Search for the cell housing the specified text and yield its (X, Y) center coordinate. 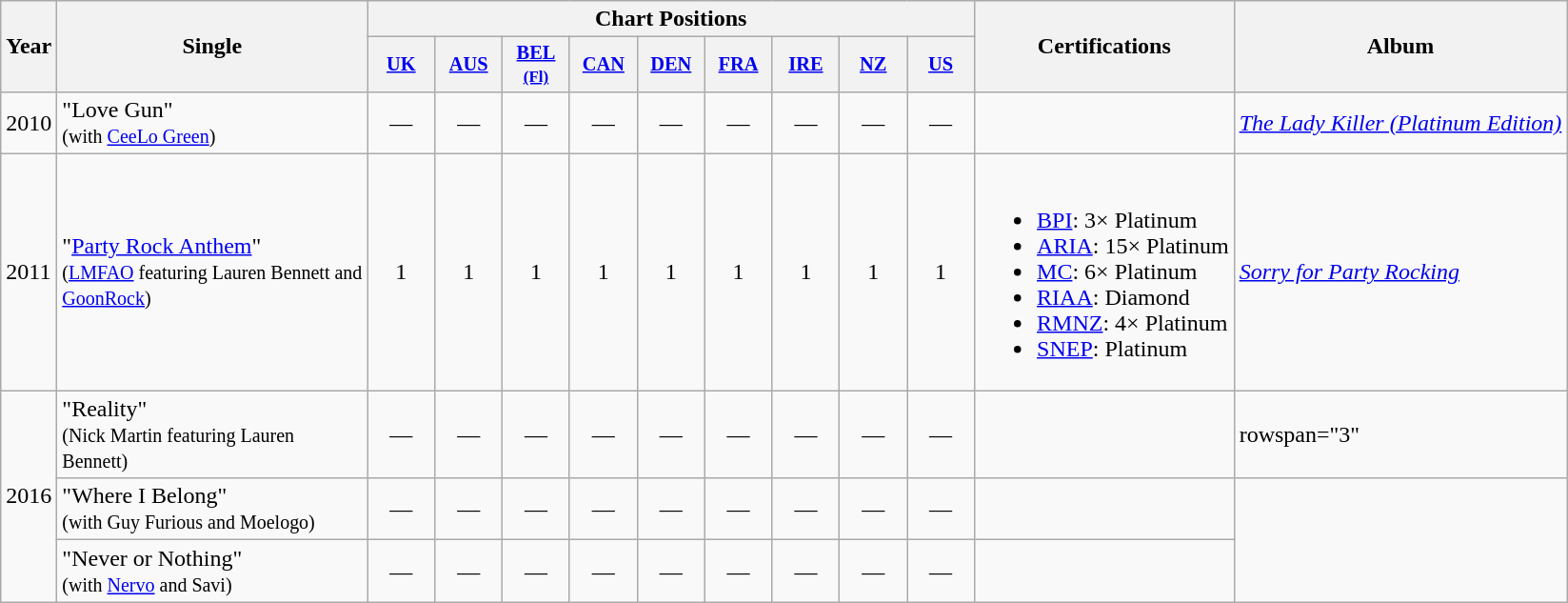
Year (29, 47)
BPI: 3× PlatinumARIA: 15× PlatinumMC: 6× PlatinumRIAA: DiamondRMNZ: 4× PlatinumSNEP: Platinum (1104, 272)
BEL (Fl) (537, 65)
NZ (874, 65)
DEN (670, 65)
CAN (604, 65)
Certifications (1104, 47)
FRA (739, 65)
AUS (468, 65)
IRE (805, 65)
rowspan="3" (1400, 434)
UK (402, 65)
Single (212, 47)
"Where I Belong"(with Guy Furious and Moelogo) (212, 509)
Chart Positions (671, 19)
Album (1400, 47)
"Reality"(Nick Martin featuring Lauren Bennett) (212, 434)
US (941, 65)
2011 (29, 272)
Sorry for Party Rocking (1400, 272)
"Never or Nothing"(with Nervo and Savi) (212, 572)
2016 (29, 496)
"Love Gun"(with CeeLo Green) (212, 122)
"Party Rock Anthem"(LMFAO featuring Lauren Bennett and GoonRock) (212, 272)
2010 (29, 122)
The Lady Killer (Platinum Edition) (1400, 122)
